Return the (x, y) coordinate for the center point of the cell that contains the specified text.  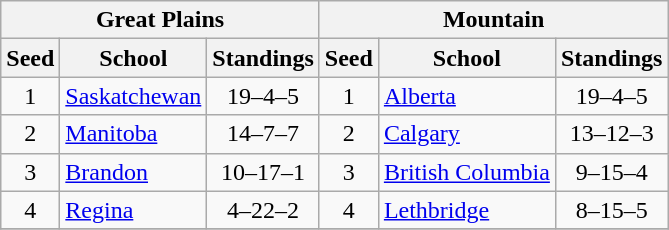
Mountain (494, 20)
Manitoba (134, 134)
14–7–7 (263, 134)
Alberta (466, 96)
Calgary (466, 134)
Brandon (134, 172)
Saskatchewan (134, 96)
4–22–2 (263, 210)
10–17–1 (263, 172)
Lethbridge (466, 210)
9–15–4 (611, 172)
Regina (134, 210)
British Columbia (466, 172)
Great Plains (160, 20)
13–12–3 (611, 134)
8–15–5 (611, 210)
